Locate the cell with the specified text and output its [X, Y] center coordinate. 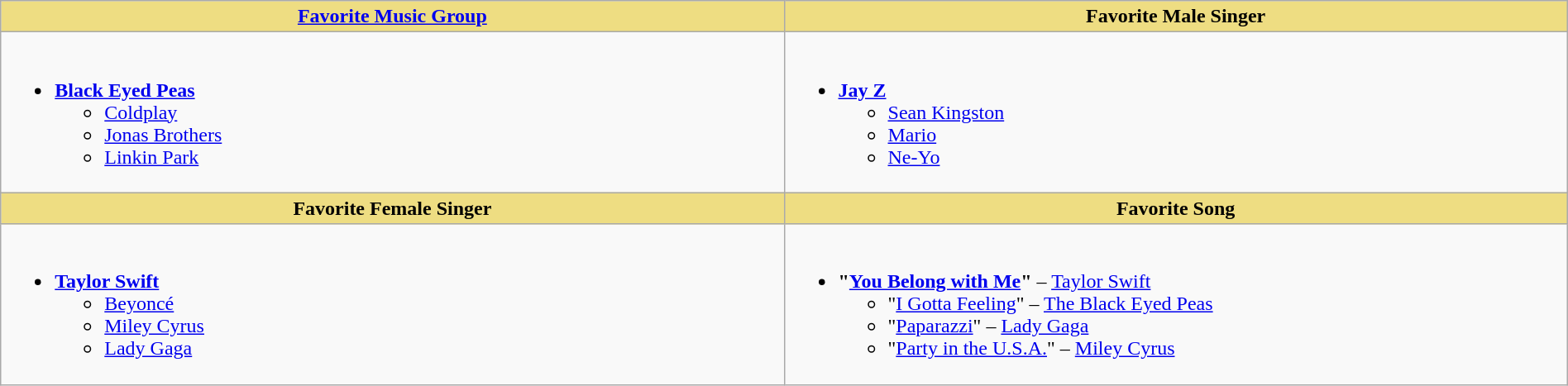
"You Belong with Me" – Taylor Swift"I Gotta Feeling" – The Black Eyed Peas"Paparazzi" – Lady Gaga"Party in the U.S.A." – Miley Cyrus [1176, 304]
Jay ZSean KingstonMarioNe-Yo [1176, 112]
Favorite Song [1176, 208]
Taylor SwiftBeyoncéMiley CyrusLady Gaga [392, 304]
Favorite Music Group [392, 17]
Black Eyed PeasColdplayJonas BrothersLinkin Park [392, 112]
Favorite Male Singer [1176, 17]
Favorite Female Singer [392, 208]
